Locate the cell with the specified text and output its [x, y] center coordinate. 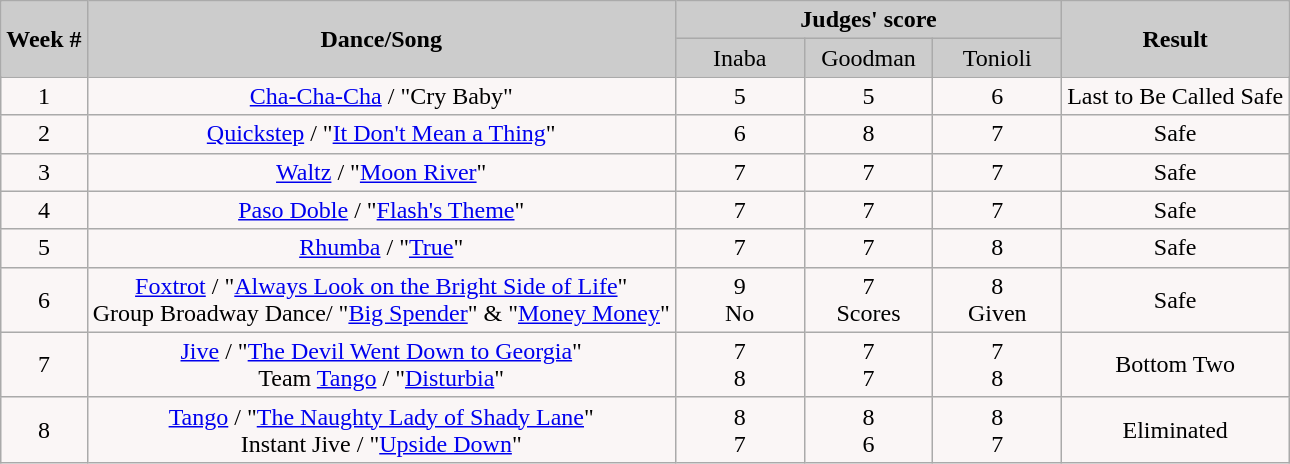
8 6 [868, 430]
Rhumba / "True" [381, 248]
Bottom Two [1176, 364]
Jive / "The Devil Went Down to Georgia" Team Tango / "Disturbia" [381, 364]
9 No [740, 300]
Foxtrot / "Always Look on the Bright Side of Life" Group Broadway Dance/ "Big Spender" & "Money Money" [381, 300]
Cha-Cha-Cha / "Cry Baby" [381, 96]
4 [44, 210]
Dance/Song [381, 39]
7 Scores [868, 300]
Eliminated [1176, 430]
7 7 [868, 364]
Paso Doble / "Flash's Theme" [381, 210]
Goodman [868, 58]
Last to Be Called Safe [1176, 96]
Tonioli [998, 58]
8 Given [998, 300]
Tango / "The Naughty Lady of Shady Lane" Instant Jive / "Upside Down" [381, 430]
Waltz / "Moon River" [381, 172]
1 [44, 96]
Judges' score [868, 20]
2 [44, 134]
3 [44, 172]
Week # [44, 39]
Quickstep / "It Don't Mean a Thing" [381, 134]
Result [1176, 39]
Inaba [740, 58]
